Search for the cell housing the specified text and yield its [x, y] center coordinate. 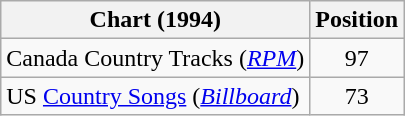
US Country Songs (Billboard) [156, 96]
Position [357, 20]
73 [357, 96]
Canada Country Tracks (RPM) [156, 58]
97 [357, 58]
Chart (1994) [156, 20]
